From the cell containing the given text, extract its center point as (X, Y) coordinate. 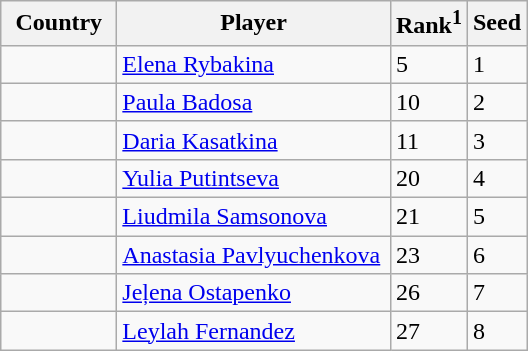
1 (496, 64)
20 (428, 178)
3 (496, 140)
Elena Rybakina (254, 64)
Leylah Fernandez (254, 331)
Jeļena Ostapenko (254, 293)
Liudmila Samsonova (254, 217)
26 (428, 293)
Player (254, 24)
21 (428, 217)
27 (428, 331)
2 (496, 102)
Yulia Putintseva (254, 178)
8 (496, 331)
Daria Kasatkina (254, 140)
7 (496, 293)
4 (496, 178)
Seed (496, 24)
6 (496, 255)
10 (428, 102)
Paula Badosa (254, 102)
Rank1 (428, 24)
11 (428, 140)
23 (428, 255)
Country (59, 24)
Anastasia Pavlyuchenkova (254, 255)
